Capture the cell that displays the provided text and extract its [x, y] central coordinate. 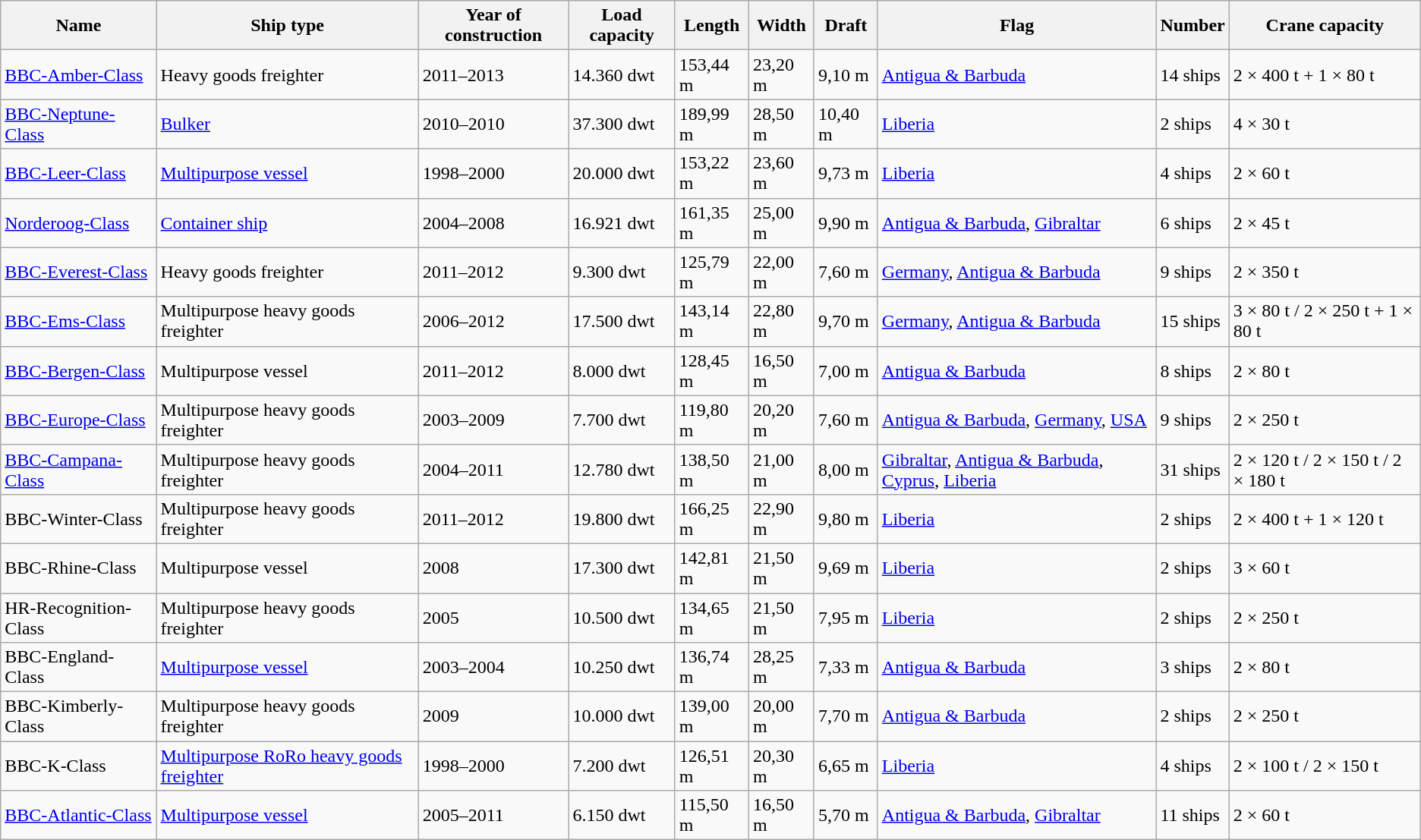
Gibraltar, Antigua & Barbuda, Cyprus, Liberia [1017, 469]
BBC-Amber-Class [79, 74]
Flag [1017, 26]
2009 [493, 716]
189,99 m [712, 124]
9.300 dwt [622, 272]
14 ships [1193, 74]
2005–2011 [493, 815]
10.000 dwt [622, 716]
9,70 m [846, 322]
BBC-K-Class [79, 766]
9,90 m [846, 223]
20,20 m [781, 420]
119,80 m [712, 420]
BBC-Europe-Class [79, 420]
125,79 m [712, 272]
Year of construction [493, 26]
BBC-Leer-Class [79, 173]
22,80 m [781, 322]
16.921 dwt [622, 223]
10.250 dwt [622, 668]
2004–2008 [493, 223]
142,81 m [712, 568]
9,73 m [846, 173]
Ship type [287, 26]
23,20 m [781, 74]
5,70 m [846, 815]
2006–2012 [493, 322]
11 ships [1193, 815]
BBC-Kimberly-Class [79, 716]
8.000 dwt [622, 370]
21,00 m [781, 469]
6,65 m [846, 766]
Number [1193, 26]
20.000 dwt [622, 173]
2 × 100 t / 2 × 150 t [1325, 766]
2010–2010 [493, 124]
138,50 m [712, 469]
Multipurpose RoRo heavy goods freighter [287, 766]
2011–2013 [493, 74]
134,65 m [712, 618]
7,70 m [846, 716]
2004–2011 [493, 469]
20,00 m [781, 716]
3 × 60 t [1325, 568]
37.300 dwt [622, 124]
BBC-Rhine-Class [79, 568]
139,00 m [712, 716]
23,60 m [781, 173]
HR-Recognition-Class [79, 618]
2003–2004 [493, 668]
2 × 350 t [1325, 272]
Antigua & Barbuda, Germany, USA [1017, 420]
Width [781, 26]
Length [712, 26]
143,14 m [712, 322]
8 ships [1193, 370]
17.500 dwt [622, 322]
153,44 m [712, 74]
BBC-England-Class [79, 668]
6 ships [1193, 223]
2 × 400 t + 1 × 80 t [1325, 74]
9,69 m [846, 568]
115,50 m [712, 815]
10.500 dwt [622, 618]
2 × 400 t + 1 × 120 t [1325, 519]
6.150 dwt [622, 815]
BBC-Ems-Class [79, 322]
28,25 m [781, 668]
2008 [493, 568]
136,74 m [712, 668]
BBC-Everest-Class [79, 272]
BBC-Winter-Class [79, 519]
7,33 m [846, 668]
9,10 m [846, 74]
128,45 m [712, 370]
Container ship [287, 223]
Load capacity [622, 26]
Crane capacity [1325, 26]
2 × 45 t [1325, 223]
BBC-Campana-Class [79, 469]
22,00 m [781, 272]
2005 [493, 618]
7.700 dwt [622, 420]
10,40 m [846, 124]
9,80 m [846, 519]
15 ships [1193, 322]
Name [79, 26]
25,00 m [781, 223]
7.200 dwt [622, 766]
4 × 30 t [1325, 124]
BBC-Bergen-Class [79, 370]
BBC-Atlantic-Class [79, 815]
2 × 120 t / 2 × 150 t / 2 × 180 t [1325, 469]
14.360 dwt [622, 74]
3 × 80 t / 2 × 250 t + 1 × 80 t [1325, 322]
7,00 m [846, 370]
3 ships [1193, 668]
Bulker [287, 124]
12.780 dwt [622, 469]
28,50 m [781, 124]
31 ships [1193, 469]
153,22 m [712, 173]
8,00 m [846, 469]
Norderoog-Class [79, 223]
7,95 m [846, 618]
161,35 m [712, 223]
20,30 m [781, 766]
BBC-Neptune-Class [79, 124]
2003–2009 [493, 420]
17.300 dwt [622, 568]
22,90 m [781, 519]
126,51 m [712, 766]
166,25 m [712, 519]
Draft [846, 26]
19.800 dwt [622, 519]
